Scan for the cell matching the given text and deliver its [X, Y] coordinate at center. 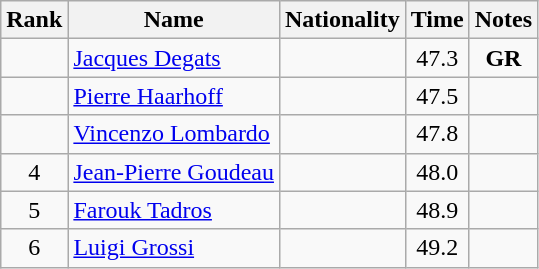
47.5 [437, 96]
49.2 [437, 248]
6 [34, 248]
5 [34, 210]
48.9 [437, 210]
4 [34, 172]
47.3 [437, 58]
GR [503, 58]
Nationality [342, 20]
Notes [503, 20]
Time [437, 20]
Jacques Degats [174, 58]
Luigi Grossi [174, 248]
Name [174, 20]
Pierre Haarhoff [174, 96]
48.0 [437, 172]
47.8 [437, 134]
Farouk Tadros [174, 210]
Vincenzo Lombardo [174, 134]
Rank [34, 20]
Jean-Pierre Goudeau [174, 172]
